Identify which cell holds the provided text, then report its [x, y] central coordinate. 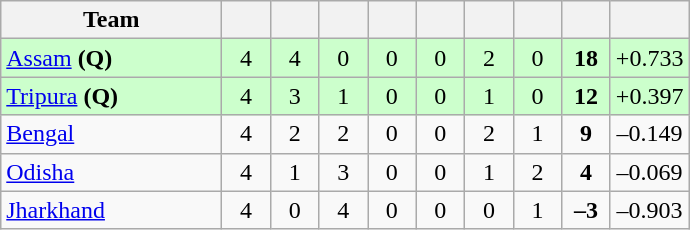
+0.397 [650, 96]
Odisha [112, 172]
+0.733 [650, 58]
–0.069 [650, 172]
Bengal [112, 134]
Tripura (Q) [112, 96]
12 [586, 96]
9 [586, 134]
Assam (Q) [112, 58]
–0.903 [650, 210]
–0.149 [650, 134]
18 [586, 58]
Team [112, 20]
–3 [586, 210]
Jharkhand [112, 210]
